Identify which cell holds the provided text, then report its (x, y) central coordinate. 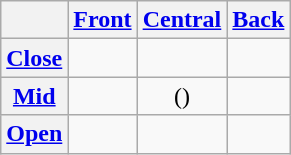
Back (258, 20)
Open (34, 134)
Central (182, 20)
Front (102, 20)
Mid (34, 96)
() (182, 96)
Close (34, 58)
